Pinpoint the cell where the given text exists, returning its [x, y] midpoint coordinate. 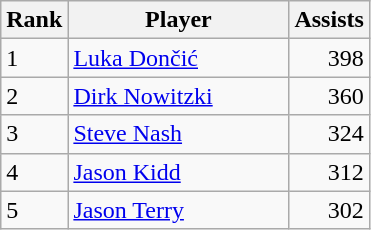
360 [329, 96]
Player [178, 20]
3 [34, 134]
Assists [329, 20]
Luka Dončić [178, 58]
Jason Kidd [178, 172]
398 [329, 58]
2 [34, 96]
1 [34, 58]
324 [329, 134]
Steve Nash [178, 134]
5 [34, 210]
312 [329, 172]
Jason Terry [178, 210]
Rank [34, 20]
4 [34, 172]
302 [329, 210]
Dirk Nowitzki [178, 96]
